Return [X, Y] of the center of cell containing provided text 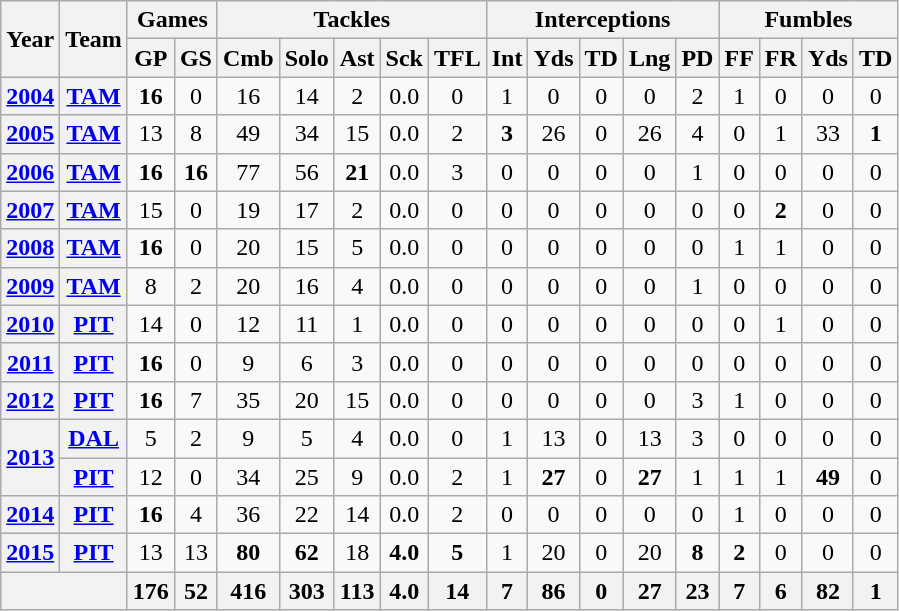
80 [248, 553]
2015 [30, 553]
Interceptions [602, 20]
56 [306, 172]
22 [306, 515]
GS [196, 58]
Games [172, 20]
Tackles [352, 20]
25 [306, 477]
86 [554, 591]
2007 [30, 210]
303 [306, 591]
18 [357, 553]
21 [357, 172]
Lng [649, 58]
Team [94, 39]
Int [507, 58]
23 [698, 591]
2010 [30, 324]
77 [248, 172]
Sck [404, 58]
52 [196, 591]
2006 [30, 172]
35 [248, 400]
176 [150, 591]
2008 [30, 248]
PD [698, 58]
GP [150, 58]
FF [739, 58]
82 [828, 591]
11 [306, 324]
DAL [94, 438]
416 [248, 591]
TFL [457, 58]
2011 [30, 362]
Ast [357, 58]
33 [828, 134]
19 [248, 210]
2005 [30, 134]
Cmb [248, 58]
2013 [30, 457]
36 [248, 515]
FR [780, 58]
17 [306, 210]
2012 [30, 400]
2014 [30, 515]
2009 [30, 286]
Year [30, 39]
Solo [306, 58]
62 [306, 553]
2004 [30, 96]
Fumbles [808, 20]
113 [357, 591]
